Locate the cell with the specified text and output its (x, y) center coordinate. 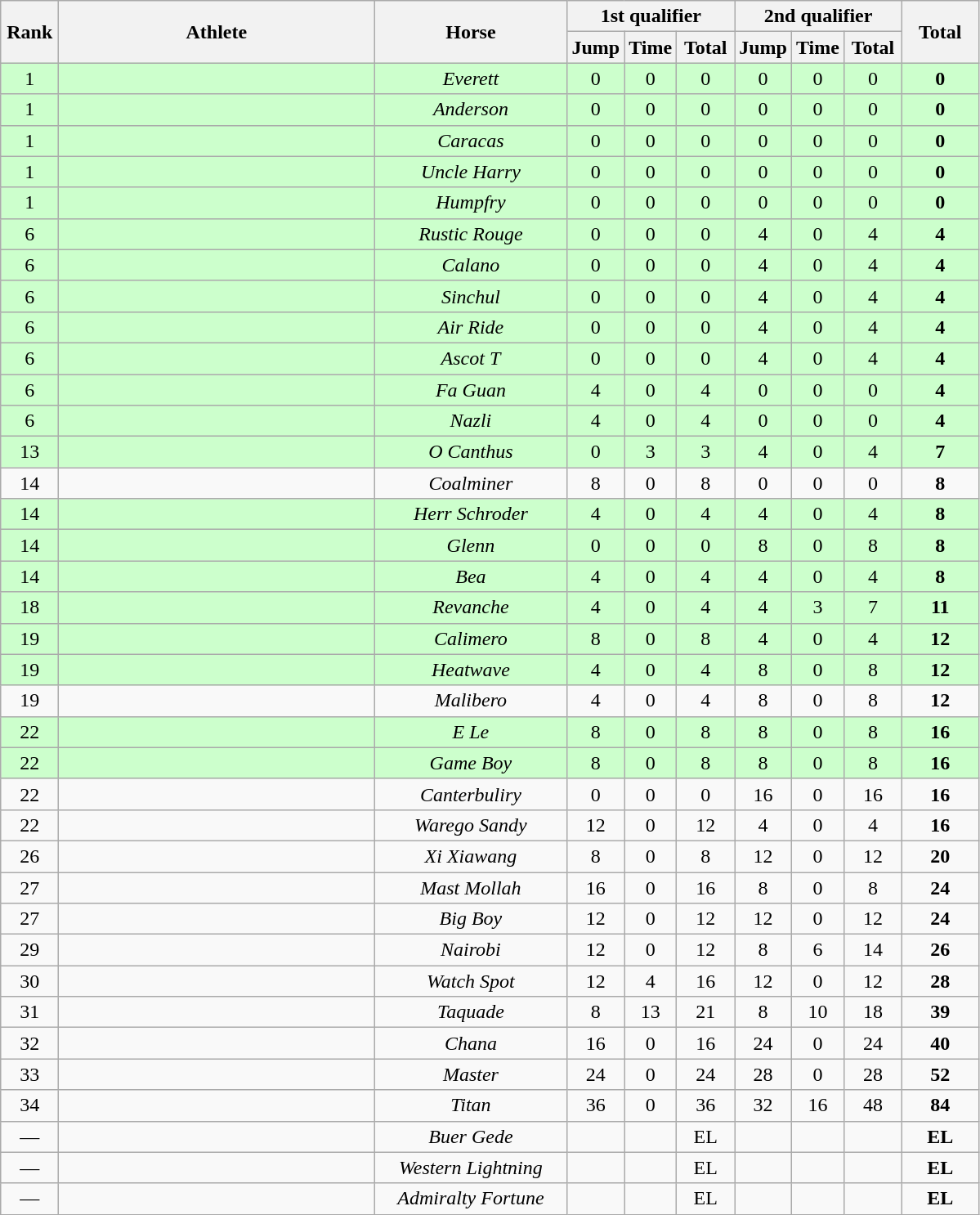
21 (706, 1012)
Fa Guan (471, 390)
Titan (471, 1105)
Warego Sandy (471, 825)
Athlete (217, 32)
Glenn (471, 545)
Sinchul (471, 296)
Calimero (471, 639)
E Le (471, 732)
Ascot T (471, 358)
84 (940, 1105)
Nairobi (471, 950)
Xi Xiawang (471, 856)
40 (940, 1043)
48 (873, 1105)
Air Ride (471, 327)
11 (940, 607)
Watch Spot (471, 981)
Horse (471, 32)
O Canthus (471, 452)
29 (29, 950)
Herr Schroder (471, 514)
Game Boy (471, 763)
Humpfry (471, 203)
Big Boy (471, 919)
52 (940, 1074)
Western Lightning (471, 1168)
Canterbuliry (471, 794)
Mast Mollah (471, 887)
Rustic Rouge (471, 234)
Bea (471, 576)
Admiralty Fortune (471, 1199)
Caracas (471, 141)
2nd qualifier (819, 16)
1st qualifier (651, 16)
Heatwave (471, 670)
10 (817, 1012)
Master (471, 1074)
Taquade (471, 1012)
Nazli (471, 421)
31 (29, 1012)
Rank (29, 32)
Anderson (471, 110)
20 (940, 856)
39 (940, 1012)
Calano (471, 265)
33 (29, 1074)
Chana (471, 1043)
30 (29, 981)
Coalminer (471, 483)
Malibero (471, 701)
Revanche (471, 607)
34 (29, 1105)
Buer Gede (471, 1137)
Everett (471, 78)
Uncle Harry (471, 172)
